Search for the cell housing the specified text and yield its [x, y] center coordinate. 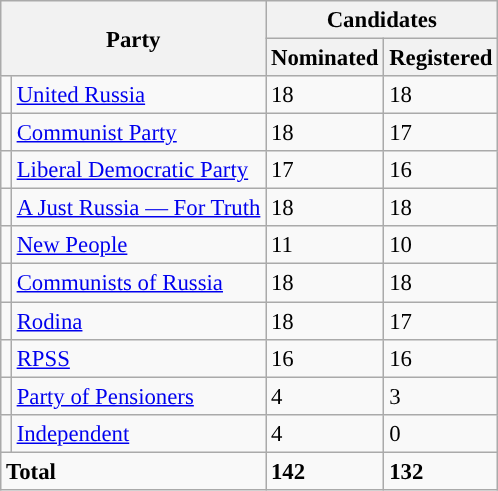
Communists of Russia [138, 283]
132 [441, 471]
New People [138, 245]
0 [441, 433]
Party of Pensioners [138, 396]
Party [134, 38]
Registered [441, 58]
Independent [138, 433]
United Russia [138, 95]
A Just Russia — For Truth [138, 208]
Total [134, 471]
3 [441, 396]
Communist Party [138, 133]
Candidates [382, 20]
Liberal Democratic Party [138, 170]
Nominated [325, 58]
RPSS [138, 358]
Rodina [138, 321]
11 [325, 245]
142 [325, 471]
10 [441, 245]
